Identify which cell holds the provided text, then report its [x, y] central coordinate. 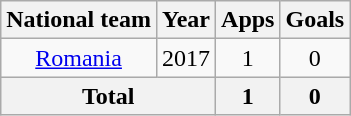
2017 [186, 58]
Total [108, 96]
Romania [79, 58]
Apps [248, 20]
National team [79, 20]
Goals [315, 20]
Year [186, 20]
